From the cell containing the given text, extract its center point as (X, Y) coordinate. 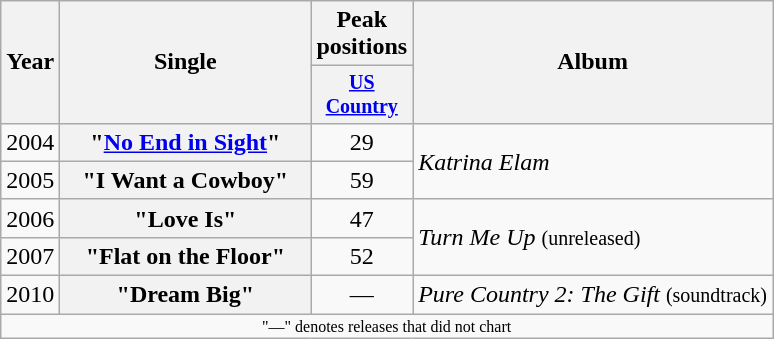
Katrina Elam (593, 161)
Album (593, 62)
Peak positions (362, 34)
Pure Country 2: The Gift (soundtrack) (593, 295)
Turn Me Up (unreleased) (593, 237)
2006 (30, 218)
2005 (30, 180)
US Country (362, 94)
2010 (30, 295)
"Love Is" (186, 218)
2007 (30, 256)
"Dream Big" (186, 295)
Single (186, 62)
2004 (30, 142)
"Flat on the Floor" (186, 256)
"—" denotes releases that did not chart (387, 326)
"No End in Sight" (186, 142)
"I Want a Cowboy" (186, 180)
52 (362, 256)
59 (362, 180)
— (362, 295)
29 (362, 142)
Year (30, 62)
47 (362, 218)
